Capture the cell that displays the provided text and extract its [x, y] central coordinate. 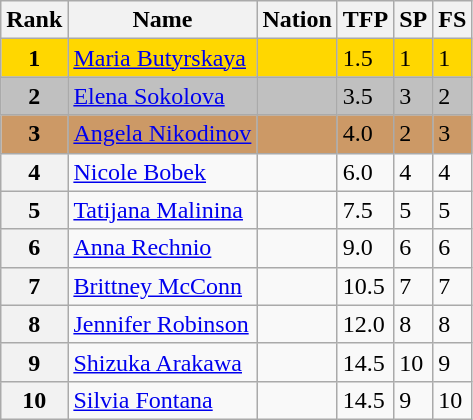
SP [414, 20]
Nation [297, 20]
Name [162, 20]
9.0 [365, 248]
10.5 [365, 286]
TFP [365, 20]
7.5 [365, 210]
Elena Sokolova [162, 96]
Rank [34, 20]
FS [452, 20]
4.0 [365, 134]
Anna Rechnio [162, 248]
3.5 [365, 96]
Jennifer Robinson [162, 324]
Nicole Bobek [162, 172]
Brittney McConn [162, 286]
Silvia Fontana [162, 400]
Tatijana Malinina [162, 210]
6.0 [365, 172]
1.5 [365, 58]
12.0 [365, 324]
Angela Nikodinov [162, 134]
Maria Butyrskaya [162, 58]
Shizuka Arakawa [162, 362]
